Search for the cell housing the specified text and yield its [X, Y] center coordinate. 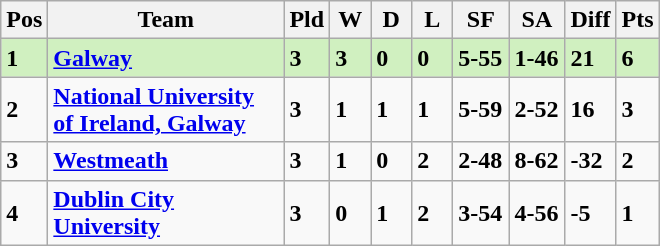
SF [481, 20]
16 [590, 110]
Diff [590, 20]
6 [638, 58]
Team [166, 20]
Dublin City University [166, 212]
W [350, 20]
3-54 [481, 212]
4 [24, 212]
Westmeath [166, 161]
5-55 [481, 58]
National University of Ireland, Galway [166, 110]
Galway [166, 58]
4-56 [537, 212]
1-46 [537, 58]
2-52 [537, 110]
21 [590, 58]
SA [537, 20]
2-48 [481, 161]
L [432, 20]
Pld [307, 20]
-32 [590, 161]
D [392, 20]
5-59 [481, 110]
Pts [638, 20]
8-62 [537, 161]
Pos [24, 20]
-5 [590, 212]
